Extract the (x, y) coordinate from the center of the cell holding the provided text.  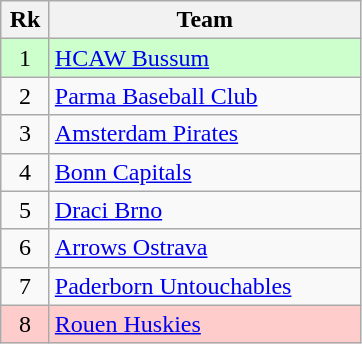
5 (26, 210)
HCAW Bussum (204, 58)
Rouen Huskies (204, 324)
Paderborn Untouchables (204, 286)
Arrows Ostrava (204, 248)
1 (26, 58)
Bonn Capitals (204, 172)
7 (26, 286)
Draci Brno (204, 210)
3 (26, 134)
Parma Baseball Club (204, 96)
2 (26, 96)
4 (26, 172)
Team (204, 20)
8 (26, 324)
Rk (26, 20)
6 (26, 248)
Amsterdam Pirates (204, 134)
